Find where the given text appears and provide that cell's center as (x, y) coordinate. 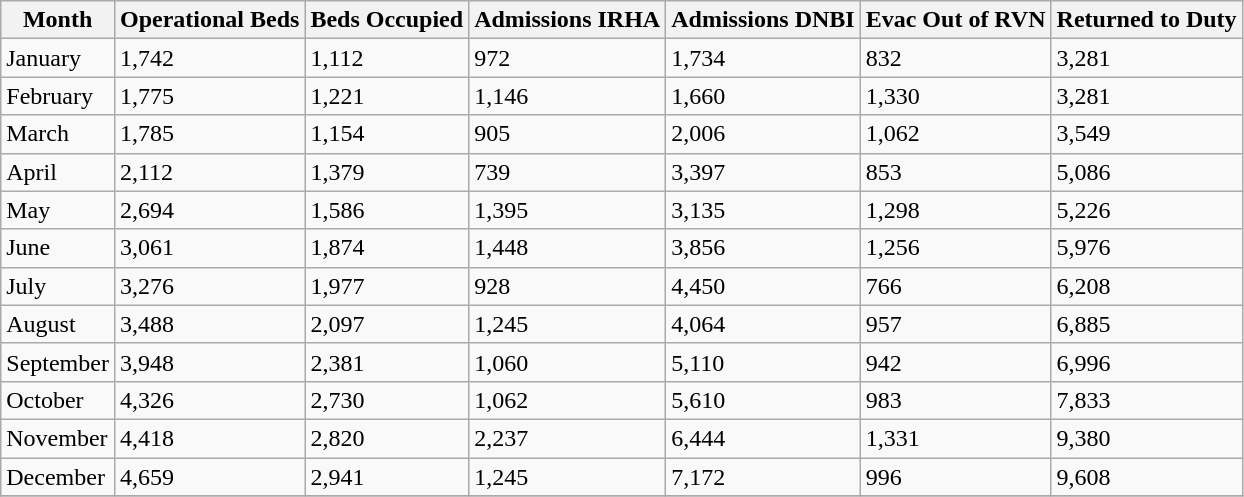
7,172 (763, 477)
Admissions IRHA (568, 20)
6,885 (1146, 324)
1,734 (763, 58)
3,397 (763, 172)
766 (956, 286)
3,948 (209, 362)
2,112 (209, 172)
1,660 (763, 96)
6,208 (1146, 286)
1,256 (956, 248)
1,298 (956, 210)
September (58, 362)
9,380 (1146, 438)
928 (568, 286)
4,418 (209, 438)
4,659 (209, 477)
Beds Occupied (387, 20)
April (58, 172)
June (58, 248)
May (58, 210)
5,086 (1146, 172)
1,448 (568, 248)
January (58, 58)
7,833 (1146, 400)
1,330 (956, 96)
5,976 (1146, 248)
983 (956, 400)
2,941 (387, 477)
2,381 (387, 362)
3,549 (1146, 134)
5,110 (763, 362)
1,742 (209, 58)
996 (956, 477)
832 (956, 58)
2,237 (568, 438)
1,775 (209, 96)
739 (568, 172)
1,112 (387, 58)
July (58, 286)
9,608 (1146, 477)
3,488 (209, 324)
1,395 (568, 210)
3,856 (763, 248)
1,586 (387, 210)
853 (956, 172)
November (58, 438)
942 (956, 362)
1,874 (387, 248)
1,060 (568, 362)
2,097 (387, 324)
1,785 (209, 134)
5,226 (1146, 210)
972 (568, 58)
4,064 (763, 324)
December (58, 477)
Returned to Duty (1146, 20)
3,276 (209, 286)
3,135 (763, 210)
6,996 (1146, 362)
1,154 (387, 134)
905 (568, 134)
6,444 (763, 438)
4,326 (209, 400)
1,331 (956, 438)
1,379 (387, 172)
1,221 (387, 96)
2,694 (209, 210)
5,610 (763, 400)
4,450 (763, 286)
3,061 (209, 248)
1,146 (568, 96)
1,977 (387, 286)
October (58, 400)
Admissions DNBI (763, 20)
957 (956, 324)
2,730 (387, 400)
Evac Out of RVN (956, 20)
Month (58, 20)
March (58, 134)
2,820 (387, 438)
February (58, 96)
Operational Beds (209, 20)
August (58, 324)
2,006 (763, 134)
